Locate the cell with the specified text and output its [X, Y] center coordinate. 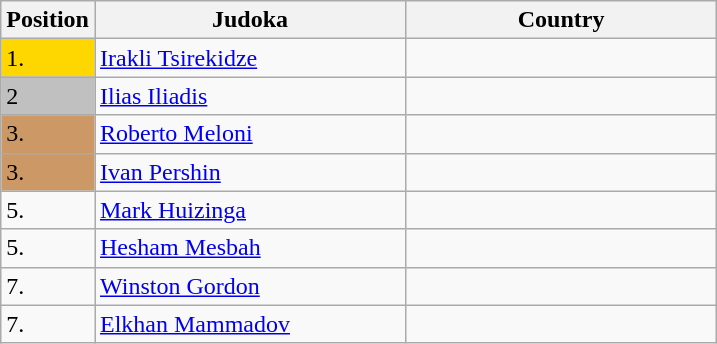
Elkhan Mammadov [250, 324]
Country [562, 20]
Irakli Tsirekidze [250, 58]
Roberto Meloni [250, 134]
Position [48, 20]
Mark Huizinga [250, 210]
1. [48, 58]
2 [48, 96]
Ilias Iliadis [250, 96]
Judoka [250, 20]
Hesham Mesbah [250, 248]
Ivan Pershin [250, 172]
Winston Gordon [250, 286]
